For the text-containing cell, return its midpoint in [X, Y] coordinate format. 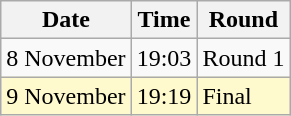
9 November [66, 96]
19:19 [164, 96]
Time [164, 20]
8 November [66, 58]
Date [66, 20]
Round [244, 20]
19:03 [164, 58]
Final [244, 96]
Round 1 [244, 58]
